Identify which cell holds the provided text, then report its (X, Y) central coordinate. 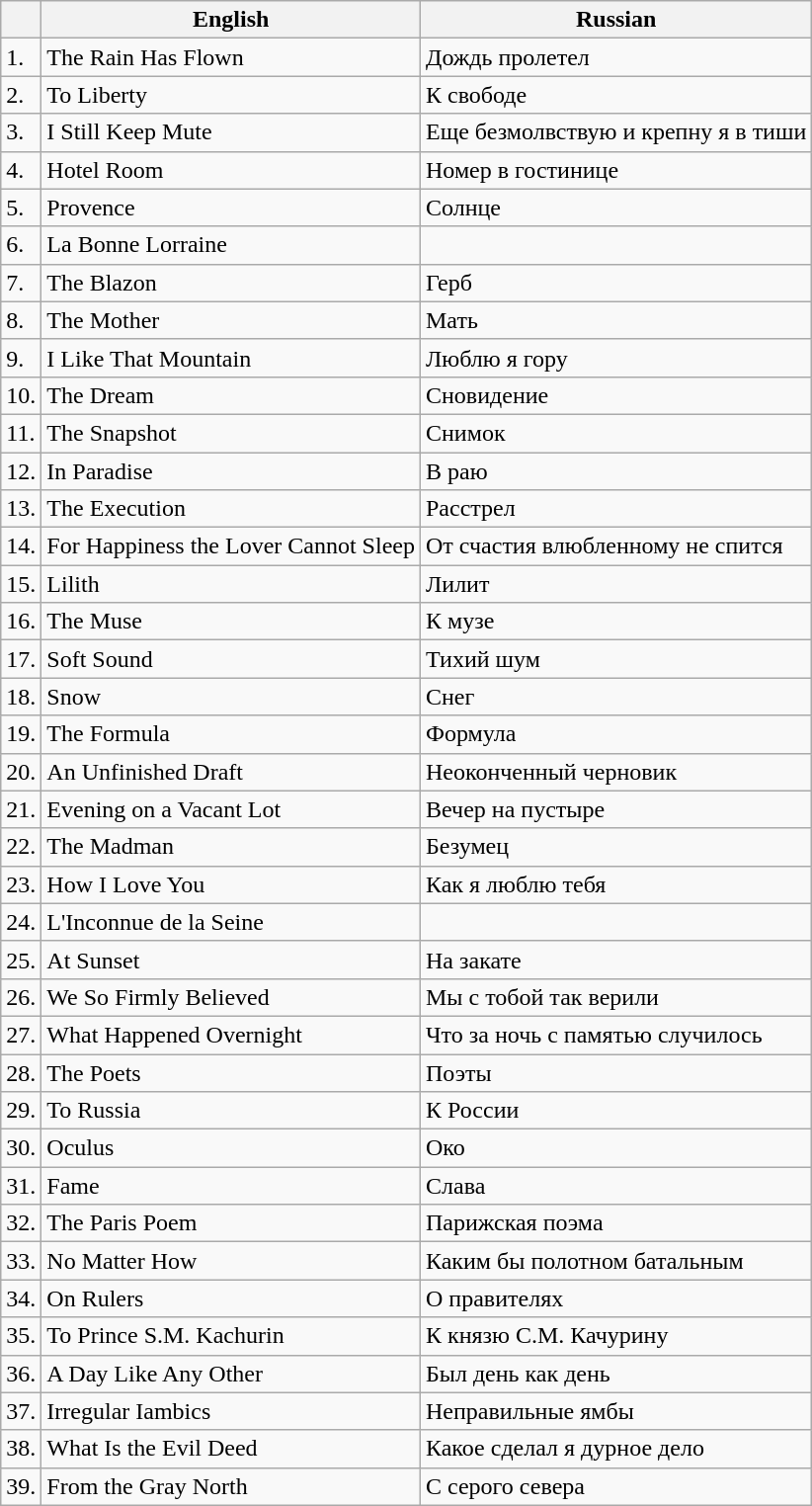
К музе (615, 622)
2. (22, 95)
On Rulers (231, 1298)
16. (22, 622)
Слава (615, 1186)
Формула (615, 734)
19. (22, 734)
Soft Sound (231, 659)
7. (22, 283)
Lilith (231, 584)
К князю С.М. Качурину (615, 1336)
На закате (615, 960)
The Rain Has Flown (231, 57)
The Mother (231, 320)
33. (22, 1261)
English (231, 20)
1. (22, 57)
Безумец (615, 847)
31. (22, 1186)
Парижская поэма (615, 1223)
8. (22, 320)
12. (22, 471)
The Poets (231, 1072)
An Unfinished Draft (231, 772)
30. (22, 1148)
The Muse (231, 622)
What Happened Overnight (231, 1035)
L'Inconnue de la Seine (231, 922)
13. (22, 509)
For Happiness the Lover Cannot Sleep (231, 546)
14. (22, 546)
Снимок (615, 433)
От счастия влюбленному не спится (615, 546)
Каким бы полотном батальным (615, 1261)
Как я люблю тебя (615, 884)
22. (22, 847)
Солнце (615, 208)
In Paradise (231, 471)
The Execution (231, 509)
23. (22, 884)
Неоконченный черновик (615, 772)
Неправильные ямбы (615, 1411)
С серого севера (615, 1486)
Evening on a Vacant Lot (231, 809)
20. (22, 772)
Мать (615, 320)
To Russia (231, 1111)
36. (22, 1374)
Что за ночь с памятью случилось (615, 1035)
Hotel Room (231, 170)
Fame (231, 1186)
38. (22, 1449)
Лилит (615, 584)
From the Gray North (231, 1486)
I Still Keep Mute (231, 132)
26. (22, 997)
No Matter How (231, 1261)
Снег (615, 697)
3. (22, 132)
Расстрел (615, 509)
11. (22, 433)
A Day Like Any Other (231, 1374)
The Snapshot (231, 433)
9. (22, 358)
28. (22, 1072)
Еще безмолвствую и крепну я в тиши (615, 132)
The Madman (231, 847)
Дождь пролетел (615, 57)
The Paris Poem (231, 1223)
5. (22, 208)
К свободе (615, 95)
15. (22, 584)
Был день как день (615, 1374)
27. (22, 1035)
Какое сделал я дурное дело (615, 1449)
The Blazon (231, 283)
17. (22, 659)
Snow (231, 697)
How I Love You (231, 884)
The Dream (231, 395)
Герб (615, 283)
25. (22, 960)
I Like That Mountain (231, 358)
О правителях (615, 1298)
Поэты (615, 1072)
Номер в гостинице (615, 170)
Сновидение (615, 395)
21. (22, 809)
4. (22, 170)
Тихий шум (615, 659)
24. (22, 922)
Oculus (231, 1148)
10. (22, 395)
6. (22, 245)
We So Firmly Believed (231, 997)
What Is the Evil Deed (231, 1449)
32. (22, 1223)
La Bonne Lorraine (231, 245)
To Prince S.M. Kachurin (231, 1336)
37. (22, 1411)
The Formula (231, 734)
At Sunset (231, 960)
29. (22, 1111)
К России (615, 1111)
18. (22, 697)
To Liberty (231, 95)
Око (615, 1148)
Вечер на пустыре (615, 809)
39. (22, 1486)
Provence (231, 208)
Russian (615, 20)
Irregular Iambics (231, 1411)
Люблю я гору (615, 358)
В раю (615, 471)
Мы с тобой так верили (615, 997)
35. (22, 1336)
34. (22, 1298)
